Scan for the cell matching the given text and deliver its (X, Y) coordinate at center. 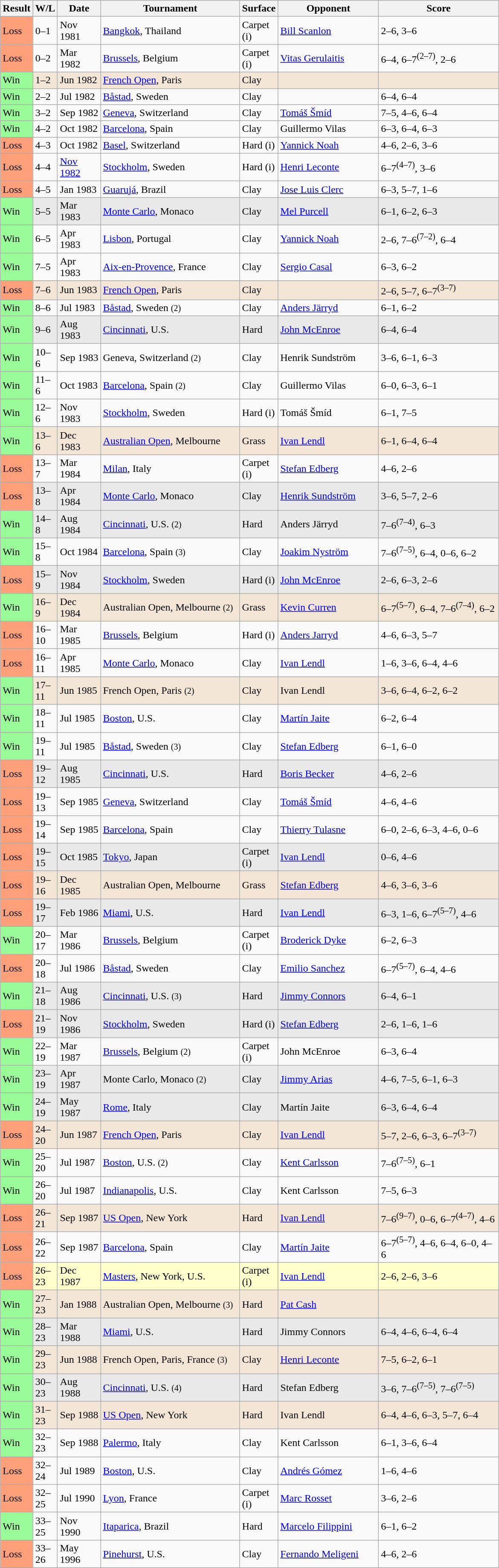
Opponent (328, 9)
6–1, 6–2, 6–3 (438, 211)
10–6 (45, 358)
Tournament (170, 9)
Nov 1981 (79, 31)
4–6, 2–6, 3–6 (438, 145)
French Open, Paris, France (3) (170, 1359)
1–6, 3–6, 6–4, 4–6 (438, 663)
Cincinnati, U.S. (3) (170, 996)
Lyon, France (170, 1498)
6–1, 6–4, 6–4 (438, 440)
2–6, 1–6, 1–6 (438, 1024)
Fernando Meligeni (328, 1554)
31–23 (45, 1415)
13–8 (45, 497)
0–6, 4–6 (438, 857)
Masters, New York, U.S. (170, 1277)
Marc Rosset (328, 1498)
Jun 1983 (79, 290)
May 1987 (79, 1107)
7–6 (45, 290)
6–0, 2–6, 6–3, 4–6, 0–6 (438, 829)
4–4 (45, 167)
Milan, Italy (170, 468)
7–6(7–5), 6–4, 0–6, 6–2 (438, 552)
Basel, Switzerland (170, 145)
Brussels, Belgium (2) (170, 1051)
2–6, 3–6 (438, 31)
6–7(4–7), 3–6 (438, 167)
6–3, 6–4, 6–4 (438, 1107)
Mel Purcell (328, 211)
29–23 (45, 1359)
Anders Jarryd (328, 635)
27–23 (45, 1304)
Mar 1987 (79, 1051)
Oct 1985 (79, 857)
15–8 (45, 552)
6–3, 6–4, 6–3 (438, 129)
Rome, Italy (170, 1107)
Aug 1985 (79, 774)
Jul 1990 (79, 1498)
Date (79, 9)
Boston, U.S. (2) (170, 1162)
6–1, 7–5 (438, 413)
19–11 (45, 746)
30–23 (45, 1388)
19–15 (45, 857)
Indianapolis, U.S. (170, 1190)
5–7, 2–6, 6–3, 6–7(3–7) (438, 1135)
Bangkok, Thailand (170, 31)
26–20 (45, 1190)
Dec 1983 (79, 440)
Jan 1983 (79, 189)
Pat Cash (328, 1304)
6–0, 6–3, 6–1 (438, 385)
Apr 1985 (79, 663)
22–19 (45, 1051)
19–17 (45, 912)
26–21 (45, 1218)
1–6, 4–6 (438, 1470)
Bill Scanlon (328, 31)
W/L (45, 9)
Surface (259, 9)
Mar 1982 (79, 58)
33–25 (45, 1526)
21–19 (45, 1024)
4–6, 3–6, 3–6 (438, 885)
6–3, 1–6, 6–7(5–7), 4–6 (438, 912)
Palermo, Italy (170, 1443)
Apr 1987 (79, 1079)
Lisbon, Portugal (170, 239)
1–2 (45, 80)
32–23 (45, 1443)
3–6, 5–7, 2–6 (438, 497)
Jul 1983 (79, 308)
13–7 (45, 468)
Mar 1983 (79, 211)
2–2 (45, 96)
2–6, 5–7, 6–7(3–7) (438, 290)
7–5, 6–2, 6–1 (438, 1359)
Mar 1985 (79, 635)
Mar 1986 (79, 940)
6–2, 6–3 (438, 940)
4–2 (45, 129)
May 1996 (79, 1554)
19–14 (45, 829)
20–18 (45, 969)
6–4, 6–1 (438, 996)
Thierry Tulasne (328, 829)
2–6, 7–6(7–2), 6–4 (438, 239)
7–5 (45, 266)
7–6(7–4), 6–3 (438, 524)
Dec 1987 (79, 1277)
Aug 1986 (79, 996)
19–12 (45, 774)
8–6 (45, 308)
Jul 1989 (79, 1470)
3–2 (45, 113)
Kevin Curren (328, 608)
Jun 1988 (79, 1359)
25–20 (45, 1162)
Mar 1984 (79, 468)
18–11 (45, 719)
Jul 1982 (79, 96)
4–6, 4–6 (438, 801)
Score (438, 9)
Guarujá, Brazil (170, 189)
20–17 (45, 940)
4–6, 7–5, 6–1, 6–3 (438, 1079)
Itaparica, Brazil (170, 1526)
4–5 (45, 189)
Pinehurst, U.S. (170, 1554)
7–5, 4–6, 6–4 (438, 113)
14–8 (45, 524)
Cincinnati, U.S. (4) (170, 1388)
Barcelona, Spain (2) (170, 385)
Dec 1985 (79, 885)
Nov 1984 (79, 579)
Boris Becker (328, 774)
Australian Open, Melbourne (3) (170, 1304)
6–1, 6–0 (438, 746)
Nov 1986 (79, 1024)
Vitas Gerulaitis (328, 58)
French Open, Paris (2) (170, 690)
7–6(9–7), 0–6, 6–7(4–7), 4–6 (438, 1218)
6–4, 6–7(2–7), 2–6 (438, 58)
6–3, 6–4 (438, 1051)
3–6, 6–1, 6–3 (438, 358)
Emilio Sanchez (328, 969)
19–16 (45, 885)
6–4, 4–6, 6–4, 6–4 (438, 1332)
Tokyo, Japan (170, 857)
12–6 (45, 413)
2–6, 2–6, 3–6 (438, 1277)
2–6, 6–3, 2–6 (438, 579)
21–18 (45, 996)
Andrés Gómez (328, 1470)
Aug 1984 (79, 524)
6–3, 6–2 (438, 266)
Broderick Dyke (328, 940)
Monte Carlo, Monaco (2) (170, 1079)
Jun 1985 (79, 690)
26–23 (45, 1277)
Aug 1983 (79, 329)
Jul 1986 (79, 969)
6–7(5–7), 6–4, 7–6(7–4), 6–2 (438, 608)
3–6, 7–6(7–5), 7–6(7–5) (438, 1388)
Jose Luis Clerc (328, 189)
Båstad, Sweden (2) (170, 308)
32–24 (45, 1470)
Nov 1990 (79, 1526)
17–11 (45, 690)
6–5 (45, 239)
Apr 1984 (79, 497)
4–3 (45, 145)
23–19 (45, 1079)
7–5, 6–3 (438, 1190)
0–2 (45, 58)
15–9 (45, 579)
26–22 (45, 1247)
Aix-en-Provence, France (170, 266)
Cincinnati, U.S. (2) (170, 524)
Marcelo Filippini (328, 1526)
Result (17, 9)
6–2, 6–4 (438, 719)
9–6 (45, 329)
Australian Open, Melbourne (2) (170, 608)
19–13 (45, 801)
24–19 (45, 1107)
Aug 1988 (79, 1388)
11–6 (45, 385)
6–7(5–7), 6–4, 4–6 (438, 969)
3–6, 2–6 (438, 1498)
Oct 1983 (79, 385)
6–7(5–7), 4–6, 6–4, 6–0, 4–6 (438, 1247)
13–6 (45, 440)
Nov 1983 (79, 413)
Feb 1986 (79, 912)
6–4, 4–6, 6–3, 5–7, 6–4 (438, 1415)
Sep 1982 (79, 113)
Sergio Casal (328, 266)
24–20 (45, 1135)
Jimmy Arias (328, 1079)
0–1 (45, 31)
Geneva, Switzerland (2) (170, 358)
Dec 1984 (79, 608)
4–6, 6–3, 5–7 (438, 635)
Joakim Nyström (328, 552)
Mar 1988 (79, 1332)
16–11 (45, 663)
16–9 (45, 608)
Jun 1982 (79, 80)
28–23 (45, 1332)
Barcelona, Spain (3) (170, 552)
Jan 1988 (79, 1304)
Oct 1984 (79, 552)
16–10 (45, 635)
5–5 (45, 211)
6–3, 5–7, 1–6 (438, 189)
Jun 1987 (79, 1135)
Sep 1983 (79, 358)
7–6(7–5), 6–1 (438, 1162)
6–1, 3–6, 6–4 (438, 1443)
33–26 (45, 1554)
32–25 (45, 1498)
Båstad, Sweden (3) (170, 746)
3–6, 6–4, 6–2, 6–2 (438, 690)
Nov 1982 (79, 167)
